Extract the (X, Y) coordinate from the center of the cell holding the provided text.  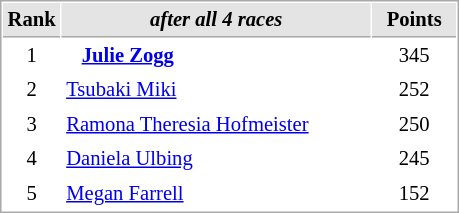
245 (414, 158)
Ramona Theresia Hofmeister (216, 124)
Julie Zogg (216, 56)
after all 4 races (216, 20)
152 (414, 194)
Megan Farrell (216, 194)
3 (32, 124)
Daniela Ulbing (216, 158)
2 (32, 90)
4 (32, 158)
Tsubaki Miki (216, 90)
Rank (32, 20)
252 (414, 90)
345 (414, 56)
1 (32, 56)
Points (414, 20)
5 (32, 194)
250 (414, 124)
